Scan for the cell matching the given text and deliver its [X, Y] coordinate at center. 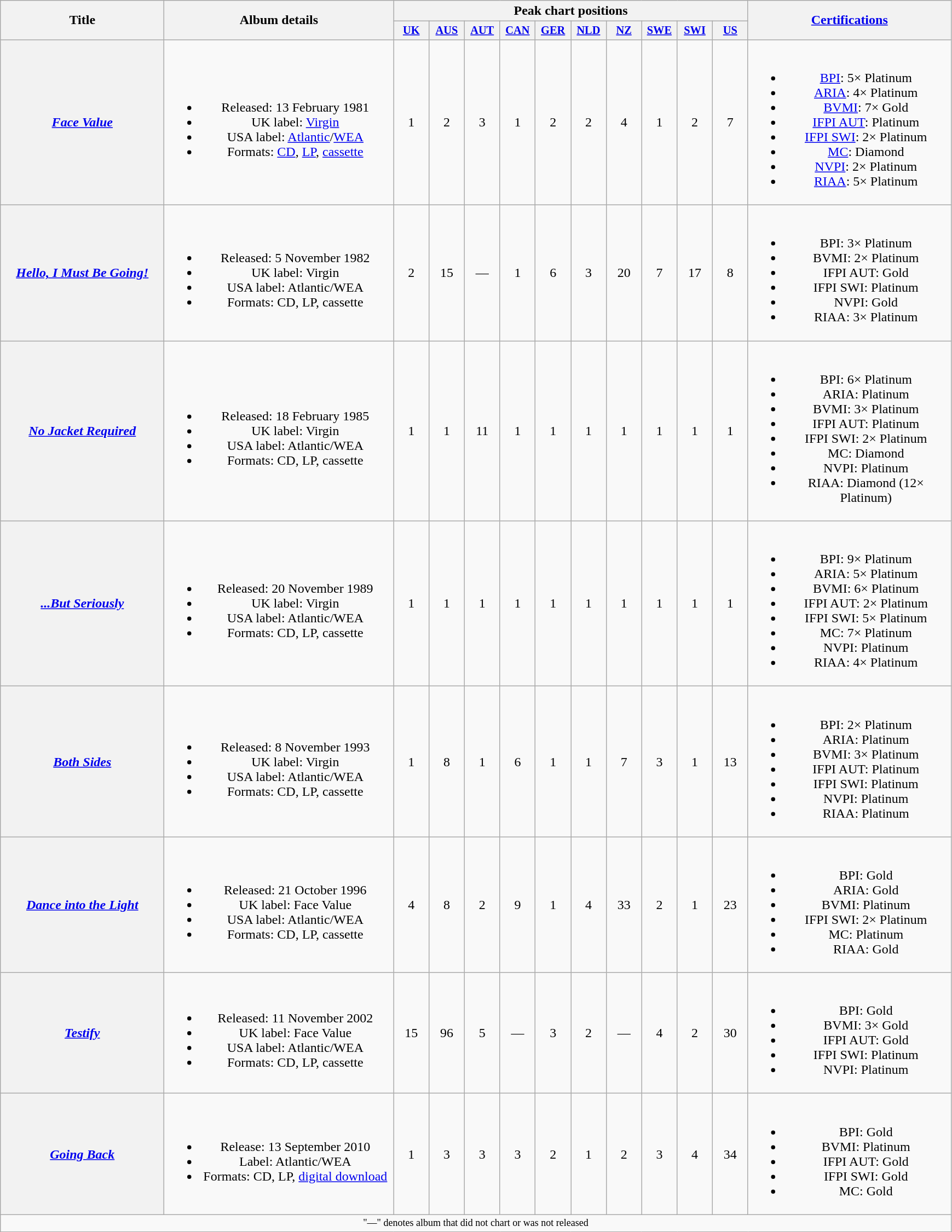
SWI [695, 31]
Release: 13 September 2010Label: Atlantic/WEAFormats: CD, LP, digital download [279, 1154]
Album details [279, 20]
BPI: GoldBVMI: PlatinumIFPI AUT: GoldIFPI SWI: GoldMC: Gold [850, 1154]
Released: 20 November 1989UK label: VirginUSA label: Atlantic/WEAFormats: CD, LP, cassette [279, 604]
Title [82, 20]
"—" denotes album that did not chart or was not released [476, 1223]
23 [730, 905]
BPI: 3× PlatinumBVMI: 2× PlatinumIFPI AUT: GoldIFPI SWI: PlatinumNVPI: GoldRIAA: 3× Platinum [850, 273]
US [730, 31]
AUT [482, 31]
17 [695, 273]
Face Value [82, 122]
Peak chart positions [570, 11]
Released: 13 February 1981UK label: VirginUSA label: Atlantic/WEAFormats: CD, LP, cassette [279, 122]
NLD [589, 31]
13 [730, 762]
Released: 21 October 1996UK label: Face ValueUSA label: Atlantic/WEAFormats: CD, LP, cassette [279, 905]
Testify [82, 1033]
BPI: GoldARIA: GoldBVMI: PlatinumIFPI SWI: 2× PlatinumMC: PlatinumRIAA: Gold [850, 905]
BPI: 5× PlatinumARIA: 4× PlatinumBVMI: 7× GoldIFPI AUT: PlatinumIFPI SWI: 2× PlatinumMC: DiamondNVPI: 2× PlatinumRIAA: 5× Platinum [850, 122]
...But Seriously [82, 604]
Dance into the Light [82, 905]
20 [624, 273]
BPI: GoldBVMI: 3× GoldIFPI AUT: GoldIFPI SWI: PlatinumNVPI: Platinum [850, 1033]
11 [482, 431]
GER [553, 31]
NZ [624, 31]
CAN [518, 31]
BPI: 9× PlatinumARIA: 5× PlatinumBVMI: 6× PlatinumIFPI AUT: 2× PlatinumIFPI SWI: 5× PlatinumMC: 7× PlatinumNVPI: PlatinumRIAA: 4× Platinum [850, 604]
34 [730, 1154]
Released: 5 November 1982UK label: VirginUSA label: Atlantic/WEAFormats: CD, LP, cassette [279, 273]
UK [412, 31]
96 [447, 1033]
9 [518, 905]
Going Back [82, 1154]
BPI: 6× PlatinumARIA: PlatinumBVMI: 3× PlatinumIFPI AUT: PlatinumIFPI SWI: 2× PlatinumMC: DiamondNVPI: PlatinumRIAA: Diamond (12× Platinum) [850, 431]
Certifications [850, 20]
Both Sides [82, 762]
30 [730, 1033]
5 [482, 1033]
SWE [659, 31]
AUS [447, 31]
Released: 8 November 1993UK label: VirginUSA label: Atlantic/WEAFormats: CD, LP, cassette [279, 762]
BPI: 2× PlatinumARIA: PlatinumBVMI: 3× PlatinumIFPI AUT: PlatinumIFPI SWI: PlatinumNVPI: PlatinumRIAA: Platinum [850, 762]
33 [624, 905]
Released: 11 November 2002UK label: Face ValueUSA label: Atlantic/WEAFormats: CD, LP, cassette [279, 1033]
Released: 18 February 1985UK label: VirginUSA label: Atlantic/WEAFormats: CD, LP, cassette [279, 431]
Hello, I Must Be Going! [82, 273]
No Jacket Required [82, 431]
